Search for the cell housing the specified text and yield its [X, Y] center coordinate. 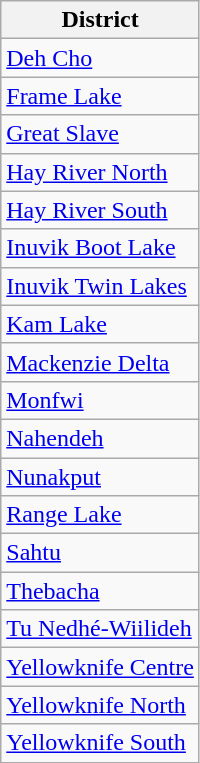
Yellowknife Centre [100, 667]
Frame Lake [100, 96]
Sahtu [100, 553]
Tu Nedhé-Wiilideh [100, 629]
Nunakput [100, 477]
Great Slave [100, 134]
Monfwi [100, 400]
Yellowknife North [100, 705]
Hay River North [100, 172]
Hay River South [100, 210]
Inuvik Boot Lake [100, 248]
Kam Lake [100, 324]
Nahendeh [100, 438]
Range Lake [100, 515]
District [100, 20]
Deh Cho [100, 58]
Inuvik Twin Lakes [100, 286]
Mackenzie Delta [100, 362]
Thebacha [100, 591]
Yellowknife South [100, 743]
